For the text-containing cell, return its midpoint in [x, y] coordinate format. 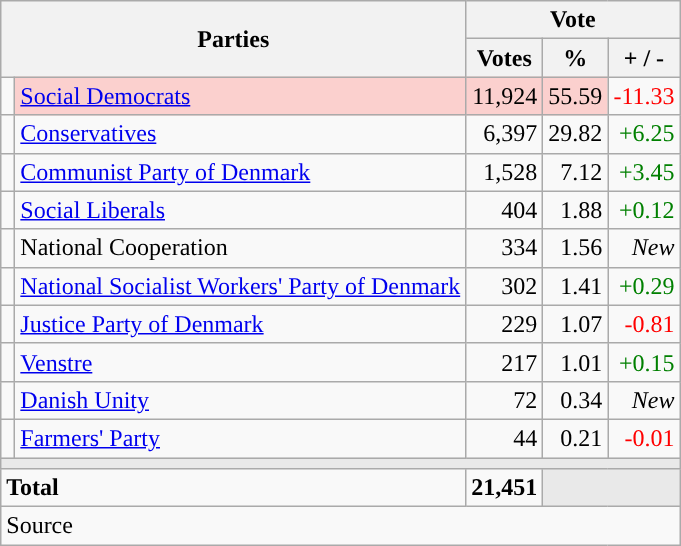
21,451 [504, 488]
229 [504, 324]
11,924 [504, 96]
National Socialist Workers' Party of Denmark [240, 286]
1.88 [576, 210]
+3.45 [644, 172]
+0.15 [644, 362]
+6.25 [644, 134]
Farmers' Party [240, 438]
National Cooperation [240, 248]
1,528 [504, 172]
1.01 [576, 362]
+0.29 [644, 286]
Social Democrats [240, 96]
-0.01 [644, 438]
334 [504, 248]
Communist Party of Denmark [240, 172]
72 [504, 400]
Source [340, 526]
-0.81 [644, 324]
% [576, 58]
1.07 [576, 324]
Votes [504, 58]
-11.33 [644, 96]
6,397 [504, 134]
0.34 [576, 400]
1.41 [576, 286]
1.56 [576, 248]
44 [504, 438]
Vote [573, 20]
Venstre [240, 362]
7.12 [576, 172]
55.59 [576, 96]
+ / - [644, 58]
Social Liberals [240, 210]
29.82 [576, 134]
217 [504, 362]
302 [504, 286]
Conservatives [240, 134]
Justice Party of Denmark [240, 324]
Parties [234, 39]
0.21 [576, 438]
Danish Unity [240, 400]
Total [234, 488]
404 [504, 210]
+0.12 [644, 210]
